Identify which cell holds the provided text, then report its (X, Y) central coordinate. 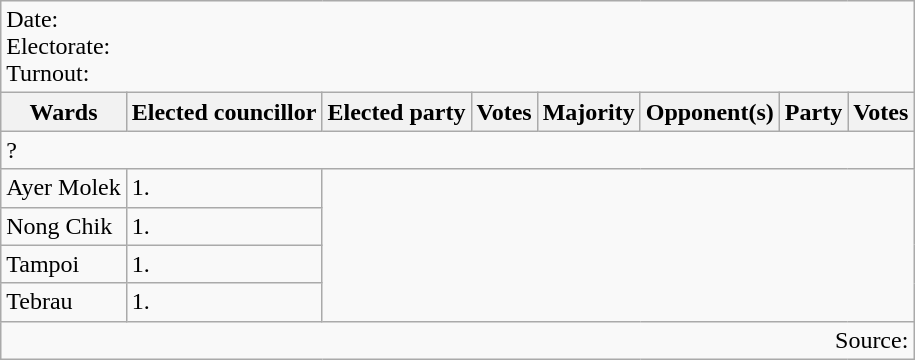
Wards (64, 112)
Majority (588, 112)
Party (813, 112)
Ayer Molek (64, 188)
? (458, 150)
Elected party (396, 112)
Tampoi (64, 264)
Nong Chik (64, 226)
Tebrau (64, 302)
Elected councillor (224, 112)
Date: Electorate: Turnout: (458, 47)
Source: (458, 340)
Opponent(s) (710, 112)
